Return the (X, Y) coordinate for the center point of the cell that contains the specified text.  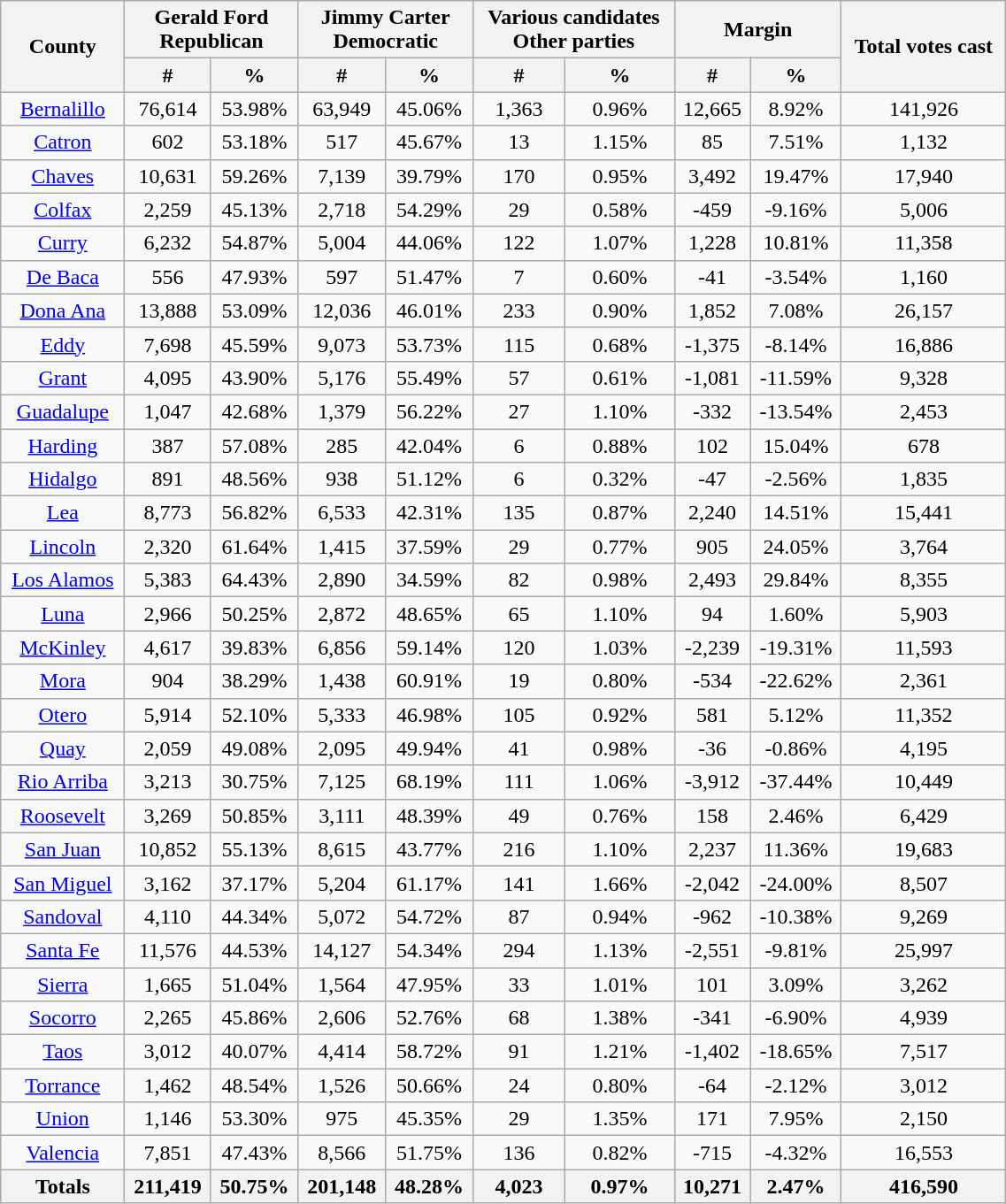
0.58% (620, 210)
53.18% (255, 142)
-11.59% (796, 378)
39.83% (255, 648)
6,533 (342, 513)
43.90% (255, 378)
-715 (711, 1153)
122 (518, 243)
5,903 (924, 614)
12,036 (342, 311)
3,492 (711, 176)
6,232 (168, 243)
54.87% (255, 243)
14.51% (796, 513)
2,872 (342, 614)
11,352 (924, 715)
Totals (63, 1186)
171 (711, 1119)
1,835 (924, 479)
9,328 (924, 378)
-1,081 (711, 378)
8,355 (924, 580)
4,414 (342, 1052)
4,195 (924, 748)
2,320 (168, 547)
0.60% (620, 277)
0.87% (620, 513)
101 (711, 985)
5,006 (924, 210)
1,852 (711, 311)
51.12% (430, 479)
7 (518, 277)
Union (63, 1119)
15,441 (924, 513)
59.14% (430, 648)
7.51% (796, 142)
0.76% (620, 816)
-6.90% (796, 1018)
46.01% (430, 311)
24 (518, 1085)
2,493 (711, 580)
7.95% (796, 1119)
San Juan (63, 849)
5.12% (796, 715)
4,023 (518, 1186)
33 (518, 985)
45.13% (255, 210)
45.06% (430, 109)
8,566 (342, 1153)
1.60% (796, 614)
2,095 (342, 748)
2,237 (711, 849)
4,095 (168, 378)
26,157 (924, 311)
16,886 (924, 344)
57 (518, 378)
1.13% (620, 950)
2,150 (924, 1119)
Lea (63, 513)
49.08% (255, 748)
556 (168, 277)
1,146 (168, 1119)
Rio Arriba (63, 782)
1,438 (342, 681)
0.61% (620, 378)
53.30% (255, 1119)
47.93% (255, 277)
517 (342, 142)
41 (518, 748)
Sierra (63, 985)
Quay (63, 748)
49 (518, 816)
3,213 (168, 782)
Taos (63, 1052)
76,614 (168, 109)
5,176 (342, 378)
Roosevelt (63, 816)
13 (518, 142)
1,160 (924, 277)
0.97% (620, 1186)
3.09% (796, 985)
-2,551 (711, 950)
Mora (63, 681)
-47 (711, 479)
48.28% (430, 1186)
-9.16% (796, 210)
61.64% (255, 547)
8,507 (924, 883)
2.46% (796, 816)
5,004 (342, 243)
40.07% (255, 1052)
13,888 (168, 311)
1.06% (620, 782)
14,127 (342, 950)
Eddy (63, 344)
43.77% (430, 849)
Total votes cast (924, 46)
38.29% (255, 681)
34.59% (430, 580)
De Baca (63, 277)
68.19% (430, 782)
46.98% (430, 715)
0.68% (620, 344)
115 (518, 344)
50.25% (255, 614)
111 (518, 782)
-9.81% (796, 950)
-962 (711, 916)
1,379 (342, 411)
42.31% (430, 513)
McKinley (63, 648)
7,125 (342, 782)
6,429 (924, 816)
10,631 (168, 176)
Sandoval (63, 916)
0.32% (620, 479)
2,361 (924, 681)
15.04% (796, 445)
19,683 (924, 849)
416,590 (924, 1186)
48.56% (255, 479)
216 (518, 849)
0.77% (620, 547)
10,449 (924, 782)
-41 (711, 277)
2,890 (342, 580)
25,997 (924, 950)
44.34% (255, 916)
597 (342, 277)
50.66% (430, 1085)
-13.54% (796, 411)
294 (518, 950)
Various candidatesOther parties (573, 30)
82 (518, 580)
17,940 (924, 176)
29.84% (796, 580)
42.04% (430, 445)
Harding (63, 445)
49.94% (430, 748)
-4.32% (796, 1153)
44.06% (430, 243)
102 (711, 445)
45.59% (255, 344)
11.36% (796, 849)
-3,912 (711, 782)
-64 (711, 1085)
27 (518, 411)
120 (518, 648)
Catron (63, 142)
65 (518, 614)
9,073 (342, 344)
2,265 (168, 1018)
68 (518, 1018)
60.91% (430, 681)
4,939 (924, 1018)
5,914 (168, 715)
52.76% (430, 1018)
1.21% (620, 1052)
-18.65% (796, 1052)
8,615 (342, 849)
Curry (63, 243)
47.43% (255, 1153)
39.79% (430, 176)
2,966 (168, 614)
64.43% (255, 580)
Dona Ana (63, 311)
1.66% (620, 883)
10,271 (711, 1186)
53.98% (255, 109)
91 (518, 1052)
Valencia (63, 1153)
8,773 (168, 513)
57.08% (255, 445)
45.86% (255, 1018)
19.47% (796, 176)
7,517 (924, 1052)
5,204 (342, 883)
16,553 (924, 1153)
48.54% (255, 1085)
Hidalgo (63, 479)
136 (518, 1153)
1.35% (620, 1119)
1.01% (620, 985)
4,617 (168, 648)
54.29% (430, 210)
Otero (63, 715)
-332 (711, 411)
1,415 (342, 547)
0.90% (620, 311)
55.13% (255, 849)
2,606 (342, 1018)
48.65% (430, 614)
50.85% (255, 816)
County (63, 46)
3,269 (168, 816)
201,148 (342, 1186)
10,852 (168, 849)
53.09% (255, 311)
0.88% (620, 445)
-24.00% (796, 883)
1,526 (342, 1085)
170 (518, 176)
2,059 (168, 748)
-2.12% (796, 1085)
Socorro (63, 1018)
-0.86% (796, 748)
1,564 (342, 985)
105 (518, 715)
-534 (711, 681)
904 (168, 681)
1,047 (168, 411)
1,462 (168, 1085)
11,593 (924, 648)
Chaves (63, 176)
0.96% (620, 109)
285 (342, 445)
54.72% (430, 916)
233 (518, 311)
6,856 (342, 648)
45.67% (430, 142)
Bernalillo (63, 109)
211,419 (168, 1186)
581 (711, 715)
San Miguel (63, 883)
678 (924, 445)
4,110 (168, 916)
-22.62% (796, 681)
56.82% (255, 513)
938 (342, 479)
8.92% (796, 109)
11,358 (924, 243)
Los Alamos (63, 580)
51.75% (430, 1153)
905 (711, 547)
53.73% (430, 344)
1.15% (620, 142)
94 (711, 614)
9,269 (924, 916)
158 (711, 816)
141,926 (924, 109)
10.81% (796, 243)
58.72% (430, 1052)
5,072 (342, 916)
Margin (757, 30)
141 (518, 883)
24.05% (796, 547)
135 (518, 513)
2.47% (796, 1186)
54.34% (430, 950)
30.75% (255, 782)
7.08% (796, 311)
19 (518, 681)
-19.31% (796, 648)
1.03% (620, 648)
891 (168, 479)
87 (518, 916)
0.92% (620, 715)
37.59% (430, 547)
2,259 (168, 210)
2,453 (924, 411)
12,665 (711, 109)
42.68% (255, 411)
5,333 (342, 715)
48.39% (430, 816)
61.17% (430, 883)
-8.14% (796, 344)
3,262 (924, 985)
56.22% (430, 411)
3,764 (924, 547)
Torrance (63, 1085)
1,228 (711, 243)
1,132 (924, 142)
0.94% (620, 916)
-1,402 (711, 1052)
1,363 (518, 109)
2,718 (342, 210)
-36 (711, 748)
2,240 (711, 513)
-459 (711, 210)
Grant (63, 378)
37.17% (255, 883)
50.75% (255, 1186)
7,851 (168, 1153)
602 (168, 142)
Luna (63, 614)
Santa Fe (63, 950)
0.95% (620, 176)
Jimmy CarterDemocratic (386, 30)
11,576 (168, 950)
975 (342, 1119)
52.10% (255, 715)
-341 (711, 1018)
Gerald FordRepublican (211, 30)
51.47% (430, 277)
-10.38% (796, 916)
Lincoln (63, 547)
59.26% (255, 176)
85 (711, 142)
Guadalupe (63, 411)
1.07% (620, 243)
7,698 (168, 344)
-37.44% (796, 782)
1.38% (620, 1018)
44.53% (255, 950)
-3.54% (796, 277)
5,383 (168, 580)
-1,375 (711, 344)
45.35% (430, 1119)
3,111 (342, 816)
55.49% (430, 378)
-2.56% (796, 479)
3,162 (168, 883)
387 (168, 445)
51.04% (255, 985)
47.95% (430, 985)
-2,042 (711, 883)
1,665 (168, 985)
0.82% (620, 1153)
Colfax (63, 210)
7,139 (342, 176)
63,949 (342, 109)
-2,239 (711, 648)
